From the cell containing the given text, extract its center point as (x, y) coordinate. 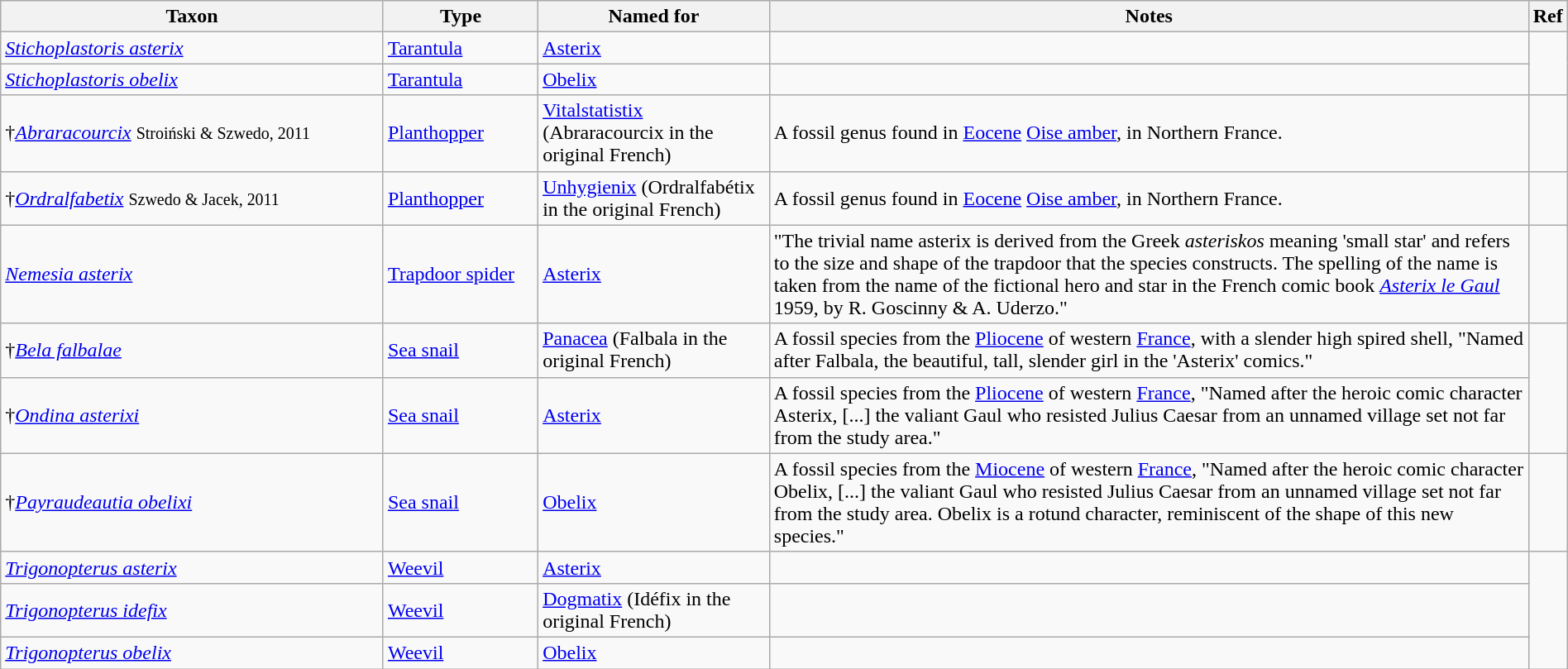
Named for (654, 17)
†Ordralfabetix Szwedo & Jacek, 2011 (192, 198)
Trigonopterus idefix (192, 610)
†Ondina asterixi (192, 415)
Notes (1149, 17)
Stichoplastoris obelix (192, 79)
Stichoplastoris asterix (192, 48)
Trigonopterus obelix (192, 652)
Type (460, 17)
†Abraracourcix Stroiński & Szwedo, 2011 (192, 133)
Dogmatix (Idéfix in the original French) (654, 610)
Panacea (Falbala in the original French) (654, 351)
Nemesia asterix (192, 275)
Taxon (192, 17)
Ref (1548, 17)
Trigonopterus asterix (192, 567)
Unhygienix (Ordralfabétix in the original French) (654, 198)
†Payraudeautia obelixi (192, 503)
Vitalstatistix (Abraracourcix in the original French) (654, 133)
†Bela falbalae (192, 351)
Trapdoor spider (460, 275)
